Output the (x, y) coordinate of the center of the cell containing the given text.  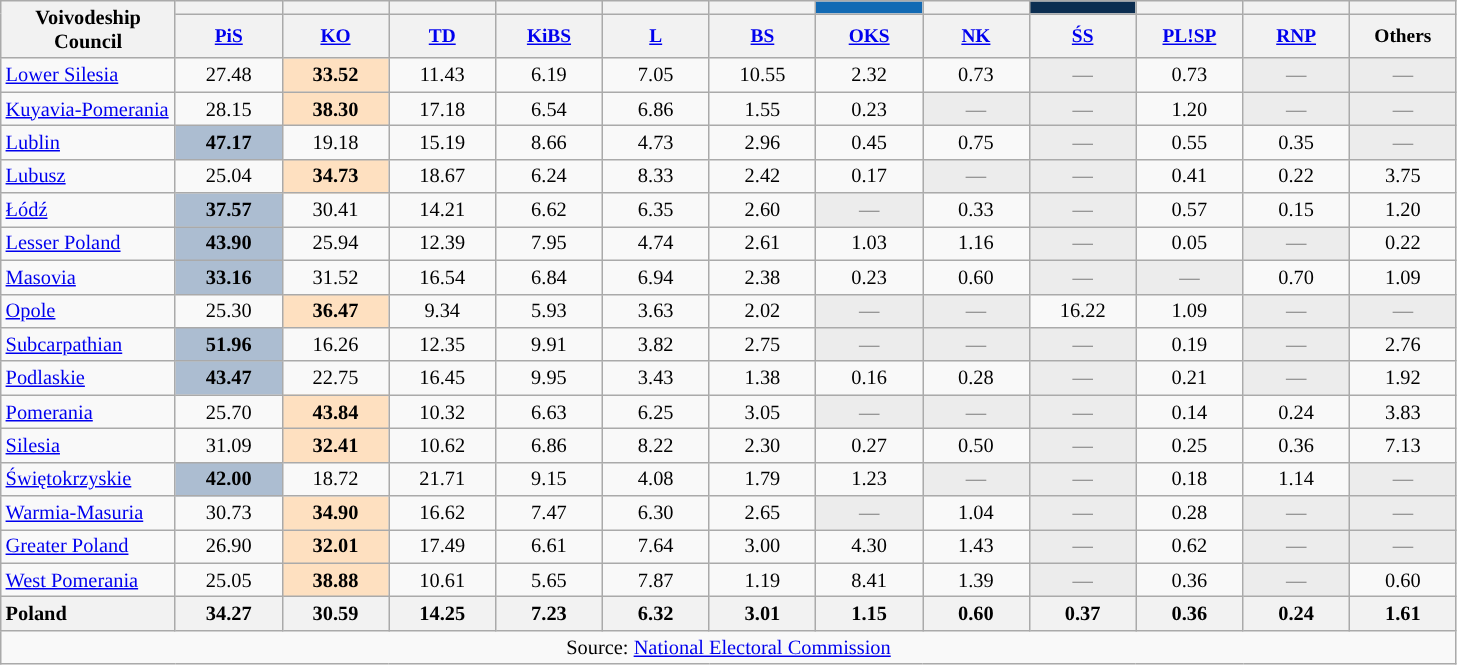
51.96 (228, 344)
6.54 (550, 109)
2.76 (1402, 344)
TD (442, 36)
KiBS (550, 36)
10.62 (442, 445)
Others (1402, 36)
Silesia (88, 445)
4.30 (870, 546)
10.61 (442, 580)
4.08 (656, 479)
18.72 (336, 479)
3.82 (656, 344)
2.32 (870, 75)
25.30 (228, 311)
30.73 (228, 513)
30.59 (336, 613)
0.33 (976, 210)
ŚS (1082, 36)
9.15 (550, 479)
0.37 (1082, 613)
3.75 (1402, 176)
32.41 (336, 445)
8.41 (870, 580)
KO (336, 36)
Lublin (88, 142)
0.55 (1190, 142)
Lower Silesia (88, 75)
Opole (88, 311)
6.84 (550, 277)
16.45 (442, 378)
33.52 (336, 75)
0.50 (976, 445)
7.13 (1402, 445)
5.65 (550, 580)
34.27 (228, 613)
Subcarpathian (88, 344)
3.00 (762, 546)
12.35 (442, 344)
8.66 (550, 142)
11.43 (442, 75)
34.73 (336, 176)
3.63 (656, 311)
16.62 (442, 513)
BS (762, 36)
2.42 (762, 176)
8.22 (656, 445)
8.33 (656, 176)
37.57 (228, 210)
3.83 (1402, 412)
5.93 (550, 311)
4.73 (656, 142)
0.41 (1190, 176)
0.18 (1190, 479)
6.25 (656, 412)
14.25 (442, 613)
6.61 (550, 546)
6.94 (656, 277)
3.43 (656, 378)
43.90 (228, 243)
38.88 (336, 580)
47.17 (228, 142)
6.35 (656, 210)
16.26 (336, 344)
17.49 (442, 546)
25.05 (228, 580)
0.35 (1296, 142)
21.71 (442, 479)
22.75 (336, 378)
Świętokrzyskie (88, 479)
28.15 (228, 109)
6.62 (550, 210)
NK (976, 36)
30.41 (336, 210)
1.55 (762, 109)
Warmia-Masuria (88, 513)
7.64 (656, 546)
38.30 (336, 109)
Greater Poland (88, 546)
2.60 (762, 210)
7.47 (550, 513)
VoivodeshipCouncil (88, 29)
16.54 (442, 277)
7.87 (656, 580)
0.62 (1190, 546)
1.92 (1402, 378)
26.90 (228, 546)
Lesser Poland (88, 243)
1.43 (976, 546)
0.16 (870, 378)
6.24 (550, 176)
Source: National Electoral Commission (728, 647)
PL!SP (1190, 36)
2.30 (762, 445)
9.34 (442, 311)
32.01 (336, 546)
2.75 (762, 344)
42.00 (228, 479)
1.15 (870, 613)
Masovia (88, 277)
Poland (88, 613)
34.90 (336, 513)
0.70 (1296, 277)
9.91 (550, 344)
OKS (870, 36)
6.30 (656, 513)
7.23 (550, 613)
1.19 (762, 580)
2.65 (762, 513)
Lubusz (88, 176)
43.84 (336, 412)
31.09 (228, 445)
0.05 (1190, 243)
0.21 (1190, 378)
7.95 (550, 243)
25.70 (228, 412)
6.19 (550, 75)
0.17 (870, 176)
1.14 (1296, 479)
0.57 (1190, 210)
2.61 (762, 243)
L (656, 36)
31.52 (336, 277)
6.32 (656, 613)
0.15 (1296, 210)
25.94 (336, 243)
1.79 (762, 479)
9.95 (550, 378)
Podlaskie (88, 378)
PiS (228, 36)
10.55 (762, 75)
1.03 (870, 243)
2.96 (762, 142)
1.38 (762, 378)
43.47 (228, 378)
19.18 (336, 142)
0.45 (870, 142)
33.16 (228, 277)
12.39 (442, 243)
0.19 (1190, 344)
RNP (1296, 36)
2.02 (762, 311)
14.21 (442, 210)
17.18 (442, 109)
1.61 (1402, 613)
0.75 (976, 142)
Kuyavia-Pomerania (88, 109)
1.23 (870, 479)
27.48 (228, 75)
Pomerania (88, 412)
25.04 (228, 176)
3.05 (762, 412)
4.74 (656, 243)
West Pomerania (88, 580)
10.32 (442, 412)
1.39 (976, 580)
6.63 (550, 412)
15.19 (442, 142)
7.05 (656, 75)
2.38 (762, 277)
36.47 (336, 311)
3.01 (762, 613)
1.16 (976, 243)
16.22 (1082, 311)
0.14 (1190, 412)
0.27 (870, 445)
1.04 (976, 513)
0.25 (1190, 445)
Łódź (88, 210)
18.67 (442, 176)
